Return the [x, y] coordinate for the center point of the cell that contains the specified text.  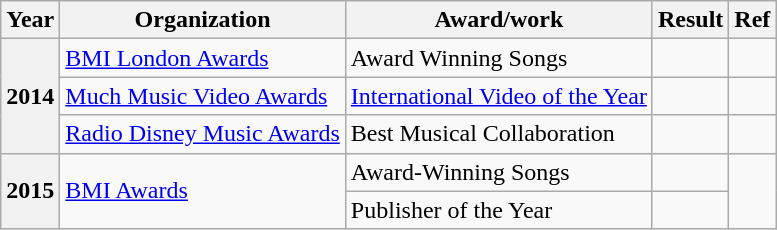
2014 [30, 96]
Radio Disney Music Awards [203, 134]
Much Music Video Awards [203, 96]
Award/work [498, 20]
Organization [203, 20]
Award-Winning Songs [498, 172]
Publisher of the Year [498, 210]
BMI London Awards [203, 58]
BMI Awards [203, 191]
Year [30, 20]
International Video of the Year [498, 96]
2015 [30, 191]
Result [690, 20]
Ref [752, 20]
Best Musical Collaboration [498, 134]
Award Winning Songs [498, 58]
